Determine the [x, y] coordinate at the center of the cell enclosing the given text.  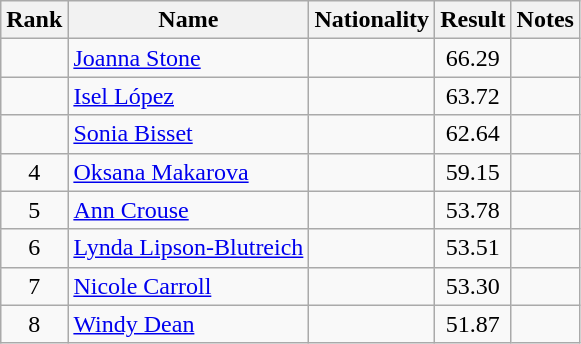
4 [34, 172]
53.30 [473, 286]
5 [34, 210]
Name [188, 20]
51.87 [473, 324]
Ann Crouse [188, 210]
Lynda Lipson-Blutreich [188, 248]
63.72 [473, 96]
Sonia Bisset [188, 134]
59.15 [473, 172]
Result [473, 20]
Isel López [188, 96]
Windy Dean [188, 324]
Oksana Makarova [188, 172]
62.64 [473, 134]
7 [34, 286]
6 [34, 248]
8 [34, 324]
Nationality [372, 20]
Rank [34, 20]
66.29 [473, 58]
53.51 [473, 248]
Joanna Stone [188, 58]
Nicole Carroll [188, 286]
Notes [545, 20]
53.78 [473, 210]
